Locate the cell with the specified text and output its [X, Y] center coordinate. 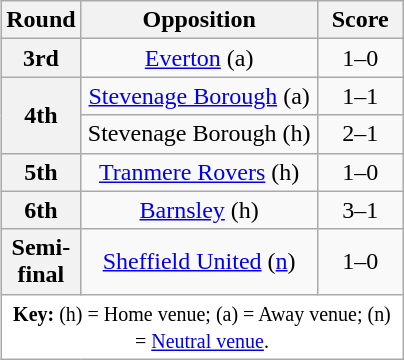
Key: (h) = Home venue; (a) = Away venue; (n) = Neutral venue. [202, 326]
2–1 [360, 134]
Stevenage Borough (a) [199, 96]
3–1 [360, 210]
6th [41, 210]
Score [360, 20]
Barnsley (h) [199, 210]
5th [41, 172]
Everton (a) [199, 58]
1–1 [360, 96]
Stevenage Borough (h) [199, 134]
Tranmere Rovers (h) [199, 172]
Sheffield United (n) [199, 262]
Round [41, 20]
3rd [41, 58]
4th [41, 115]
Opposition [199, 20]
Semi-final [41, 262]
